Provide the (x, y) coordinate of the cell's center where the given text is located.  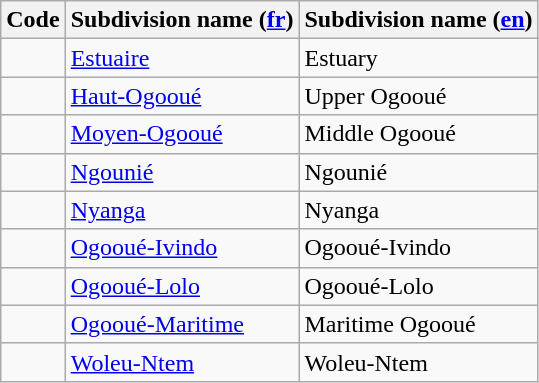
Maritime Ogooué (418, 324)
Subdivision name (en) (418, 20)
Estuaire (182, 58)
Code (33, 20)
Middle Ogooué (418, 134)
Subdivision name (fr) (182, 20)
Upper Ogooué (418, 96)
Estuary (418, 58)
Moyen-Ogooué (182, 134)
Ogooué-Maritime (182, 324)
Haut-Ogooué (182, 96)
